Locate the cell with the specified text and output its [X, Y] center coordinate. 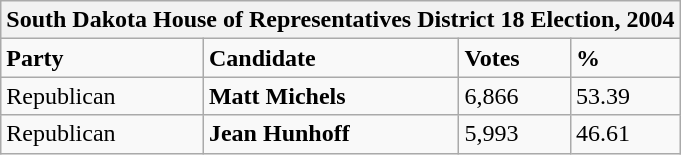
Candidate [331, 58]
Matt Michels [331, 96]
53.39 [625, 96]
Jean Hunhoff [331, 134]
% [625, 58]
Party [102, 58]
Votes [514, 58]
South Dakota House of Representatives District 18 Election, 2004 [340, 20]
5,993 [514, 134]
46.61 [625, 134]
6,866 [514, 96]
